Provide the [X, Y] coordinate of the cell's center where the given text is located.  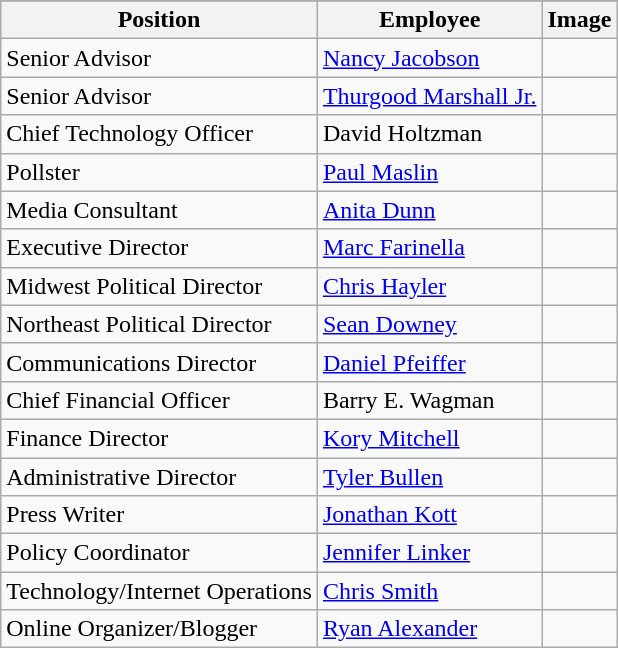
Jennifer Linker [430, 553]
Anita Dunn [430, 210]
Daniel Pfeiffer [430, 362]
Image [580, 20]
Administrative Director [160, 477]
Press Writer [160, 515]
Paul Maslin [430, 172]
Chief Technology Officer [160, 134]
Communications Director [160, 362]
Chris Smith [430, 591]
Technology/Internet Operations [160, 591]
Northeast Political Director [160, 324]
Kory Mitchell [430, 438]
Online Organizer/Blogger [160, 629]
Chris Hayler [430, 286]
Sean Downey [430, 324]
Finance Director [160, 438]
Media Consultant [160, 210]
Midwest Political Director [160, 286]
Pollster [160, 172]
Marc Farinella [430, 248]
Position [160, 20]
Thurgood Marshall Jr. [430, 96]
Tyler Bullen [430, 477]
Chief Financial Officer [160, 400]
Nancy Jacobson [430, 58]
Barry E. Wagman [430, 400]
Jonathan Kott [430, 515]
Policy Coordinator [160, 553]
David Holtzman [430, 134]
Executive Director [160, 248]
Ryan Alexander [430, 629]
Employee [430, 20]
